Extract the [x, y] coordinate from the center of the cell holding the provided text.  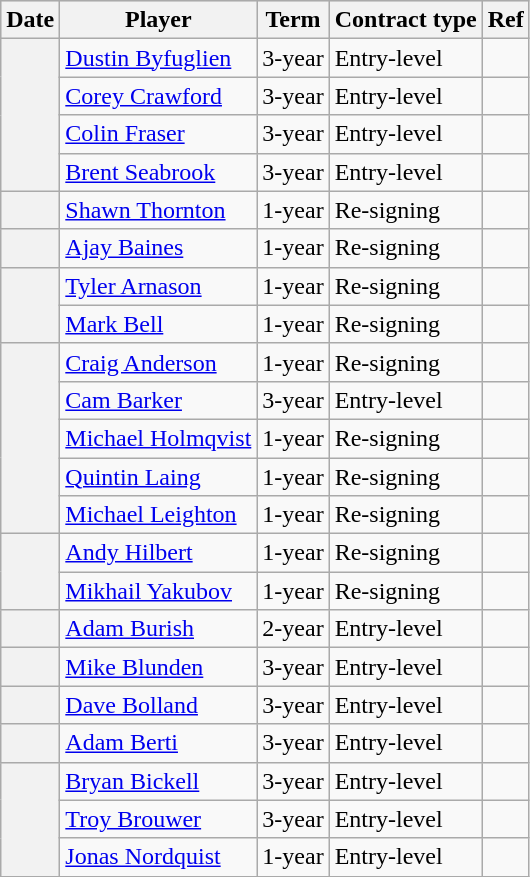
Tyler Arnason [158, 286]
Michael Leighton [158, 515]
Troy Brouwer [158, 819]
Player [158, 20]
Adam Burish [158, 629]
Bryan Bickell [158, 781]
Ref [506, 20]
Cam Barker [158, 400]
Dustin Byfuglien [158, 58]
Mike Blunden [158, 667]
Quintin Laing [158, 477]
Mikhail Yakubov [158, 591]
Adam Berti [158, 743]
Dave Bolland [158, 705]
Ajay Baines [158, 248]
2-year [293, 629]
Date [30, 20]
Shawn Thornton [158, 210]
Michael Holmqvist [158, 438]
Contract type [406, 20]
Jonas Nordquist [158, 857]
Colin Fraser [158, 134]
Craig Anderson [158, 362]
Term [293, 20]
Corey Crawford [158, 96]
Mark Bell [158, 324]
Andy Hilbert [158, 553]
Brent Seabrook [158, 172]
